Locate the cell with the specified text and output its [X, Y] center coordinate. 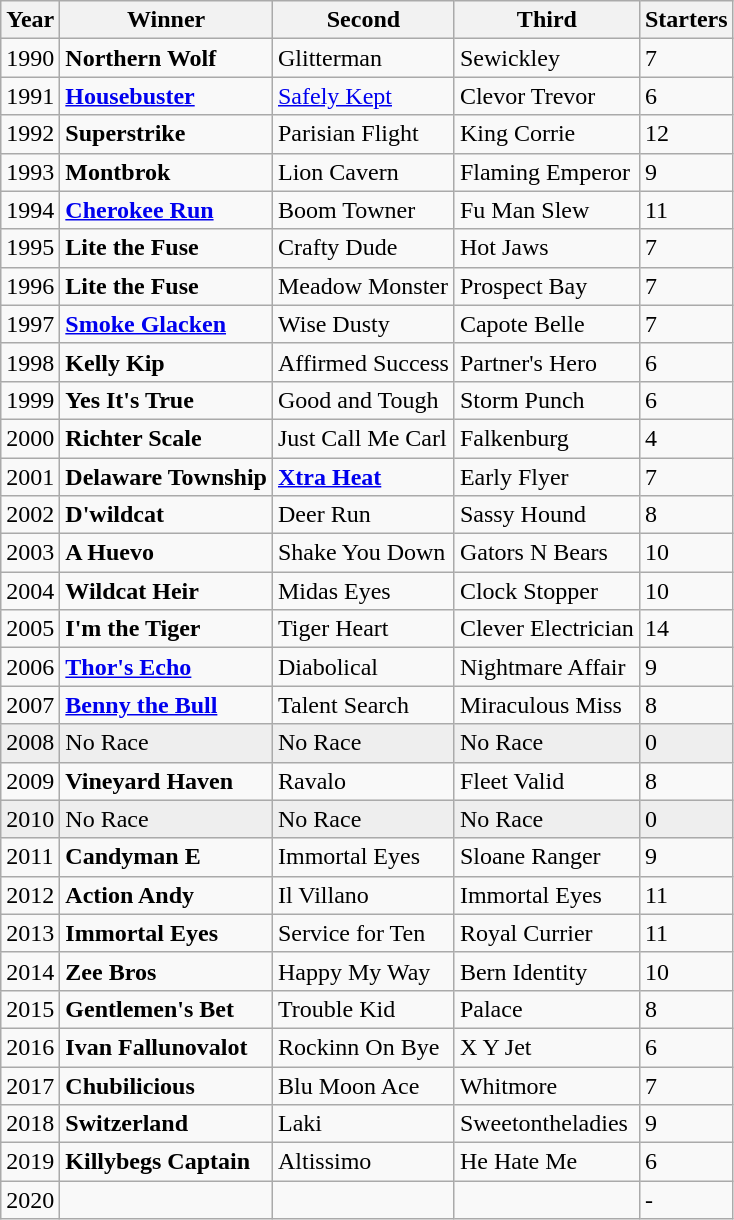
Fu Man Slew [546, 210]
- [686, 1200]
Vineyard Haven [166, 781]
Year [30, 20]
Third [546, 20]
Housebuster [166, 96]
Gentlemen's Bet [166, 1009]
2007 [30, 705]
Richter Scale [166, 438]
Wise Dusty [363, 324]
Starters [686, 20]
Boom Towner [363, 210]
1992 [30, 134]
Fleet Valid [546, 781]
Nightmare Affair [546, 667]
2008 [30, 743]
Yes It's True [166, 400]
Affirmed Success [363, 362]
Diabolical [363, 667]
Delaware Township [166, 477]
1993 [30, 172]
Storm Punch [546, 400]
Superstrike [166, 134]
Candyman E [166, 857]
Trouble Kid [363, 1009]
2011 [30, 857]
Royal Currier [546, 933]
Zee Bros [166, 971]
Sewickley [546, 58]
Tiger Heart [363, 629]
Altissimo [363, 1162]
Miraculous Miss [546, 705]
Rockinn On Bye [363, 1047]
Action Andy [166, 895]
Midas Eyes [363, 591]
Il Villano [363, 895]
Sloane Ranger [546, 857]
Smoke Glacken [166, 324]
2009 [30, 781]
King Corrie [546, 134]
12 [686, 134]
Bern Identity [546, 971]
2000 [30, 438]
2012 [30, 895]
14 [686, 629]
2014 [30, 971]
Meadow Monster [363, 286]
Safely Kept [363, 96]
Palace [546, 1009]
Sweetontheladies [546, 1124]
Shake You Down [363, 553]
Talent Search [363, 705]
Crafty Dude [363, 248]
Xtra Heat [363, 477]
Wildcat Heir [166, 591]
Whitmore [546, 1085]
Switzerland [166, 1124]
2018 [30, 1124]
Cherokee Run [166, 210]
Ravalo [363, 781]
Second [363, 20]
2001 [30, 477]
X Y Jet [546, 1047]
A Huevo [166, 553]
2003 [30, 553]
Early Flyer [546, 477]
1996 [30, 286]
Ivan Fallunovalot [166, 1047]
2019 [30, 1162]
Blu Moon Ace [363, 1085]
1997 [30, 324]
2015 [30, 1009]
Sassy Hound [546, 515]
1995 [30, 248]
D'wildcat [166, 515]
Partner's Hero [546, 362]
Clock Stopper [546, 591]
He Hate Me [546, 1162]
Glitterman [363, 58]
Winner [166, 20]
Laki [363, 1124]
Just Call Me Carl [363, 438]
2006 [30, 667]
Clever Electrician [546, 629]
Montbrok [166, 172]
Service for Ten [363, 933]
Clevor Trevor [546, 96]
1991 [30, 96]
2005 [30, 629]
Deer Run [363, 515]
Northern Wolf [166, 58]
Thor's Echo [166, 667]
2002 [30, 515]
1998 [30, 362]
Prospect Bay [546, 286]
Good and Tough [363, 400]
Hot Jaws [546, 248]
Kelly Kip [166, 362]
1990 [30, 58]
2004 [30, 591]
2020 [30, 1200]
Happy My Way [363, 971]
Lion Cavern [363, 172]
2013 [30, 933]
Parisian Flight [363, 134]
1994 [30, 210]
Falkenburg [546, 438]
Benny the Bull [166, 705]
I'm the Tiger [166, 629]
Killybegs Captain [166, 1162]
2016 [30, 1047]
4 [686, 438]
Flaming Emperor [546, 172]
Gators N Bears [546, 553]
2010 [30, 819]
Chubilicious [166, 1085]
2017 [30, 1085]
1999 [30, 400]
Capote Belle [546, 324]
